Identify which cell holds the provided text, then report its [x, y] central coordinate. 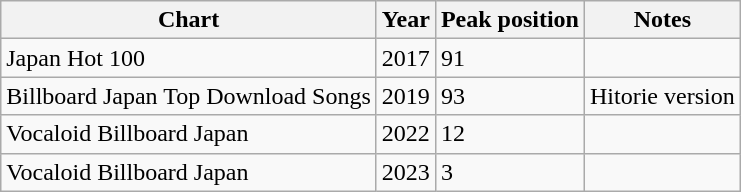
93 [510, 96]
Japan Hot 100 [189, 58]
91 [510, 58]
Peak position [510, 20]
12 [510, 134]
3 [510, 172]
2017 [406, 58]
Year [406, 20]
2023 [406, 172]
Billboard Japan Top Download Songs [189, 96]
2022 [406, 134]
Notes [662, 20]
2019 [406, 96]
Chart [189, 20]
Hitorie version [662, 96]
